From the cell containing the given text, extract its center point as [x, y] coordinate. 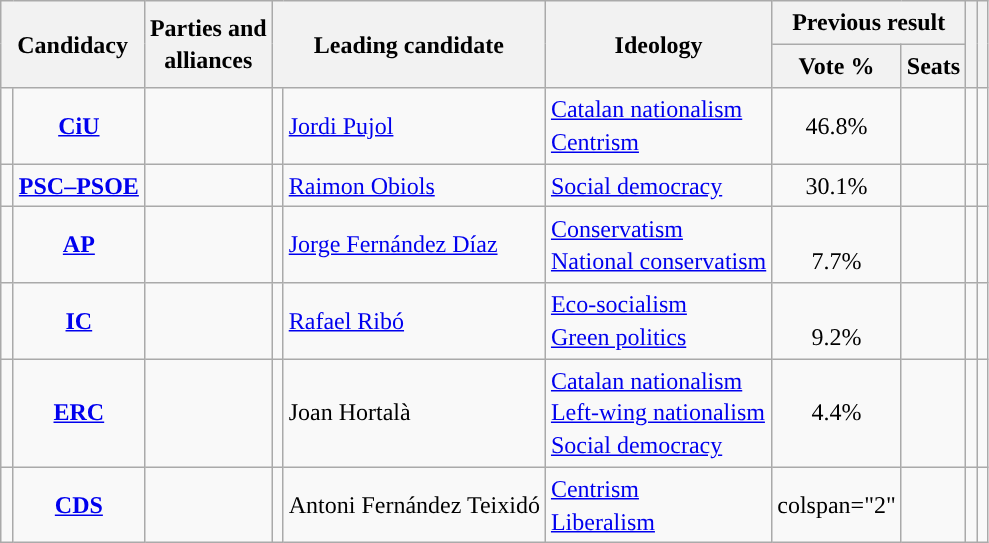
Seats [933, 66]
CentrismLiberalism [658, 505]
IC [78, 321]
46.8% [837, 126]
Previous result [869, 22]
Jordi Pujol [414, 126]
CiU [78, 126]
Catalan nationalismLeft-wing nationalismSocial democracy [658, 413]
9.2% [837, 321]
Raimon Obiols [414, 186]
colspan="2" [837, 505]
Catalan nationalismCentrism [658, 126]
Social democracy [658, 186]
Leading candidate [408, 44]
Vote % [837, 66]
Ideology [658, 44]
AP [78, 245]
ERC [78, 413]
Eco-socialismGreen politics [658, 321]
Parties andalliances [208, 44]
Rafael Ribó [414, 321]
30.1% [837, 186]
CDS [78, 505]
Candidacy [73, 44]
4.4% [837, 413]
ConservatismNational conservatism [658, 245]
PSC–PSOE [78, 186]
Jorge Fernández Díaz [414, 245]
7.7% [837, 245]
Joan Hortalà [414, 413]
Antoni Fernández Teixidó [414, 505]
